Capture the cell that displays the provided text and extract its (x, y) central coordinate. 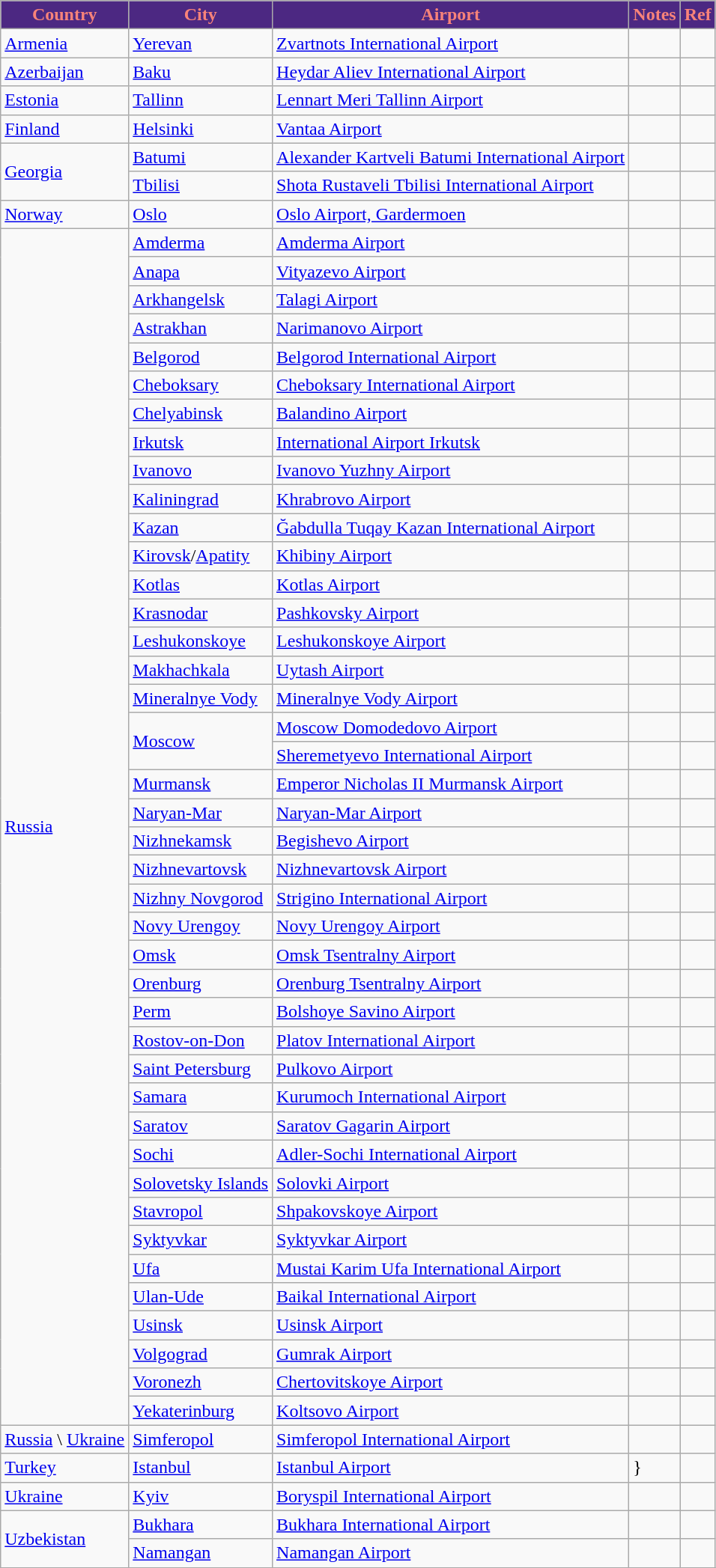
Mustai Karim Ufa International Airport (451, 1269)
Khrabrovo Airport (451, 499)
Syktyvkar Airport (451, 1239)
Alexander Kartveli Batumi International Airport (451, 157)
Shpakovskoye Airport (451, 1211)
Emperor Nicholas II Murmansk Airport (451, 784)
Saint Petersburg (201, 1069)
Vantaa Airport (451, 129)
Nizhnevartovsk (201, 870)
Georgia (64, 171)
Leshukonskoye Airport (451, 641)
Orenburg (201, 983)
Solovetsky Islands (201, 1183)
Kazan (201, 528)
Belgorod (201, 357)
Namangan Airport (451, 1553)
Irkutsk (201, 442)
Adler-Sochi International Airport (451, 1154)
Pulkovo Airport (451, 1069)
Omsk Tsentralny Airport (451, 955)
Makhachkala (201, 670)
Usinsk (201, 1326)
Koltsovo Airport (451, 1411)
} (655, 1468)
Simferopol (201, 1439)
Cheboksary International Airport (451, 385)
Ref (698, 15)
Baikal International Airport (451, 1297)
Perm (201, 1012)
Nizhny Novgorod (201, 898)
Estonia (64, 100)
Narimanovo Airport (451, 328)
Kyiv (201, 1496)
Rostov-on-Don (201, 1040)
Turkey (64, 1468)
International Airport Irkutsk (451, 442)
Kotlas (201, 585)
Saratov Gagarin Airport (451, 1126)
Stavropol (201, 1211)
Pashkovsky Airport (451, 613)
Ulan-Ude (201, 1297)
Moscow Domodedovo Airport (451, 727)
Omsk (201, 955)
Platov International Airport (451, 1040)
Yekaterinburg (201, 1411)
Tallinn (201, 100)
Sheremetyevo International Airport (451, 755)
Batumi (201, 157)
Vityazevo Airport (451, 271)
Naryan-Mar (201, 812)
Ivanovo Yuzhny Airport (451, 471)
Moscow (201, 741)
Kotlas Airport (451, 585)
Anapa (201, 271)
Cheboksary (201, 385)
Baku (201, 72)
Ufa (201, 1269)
Volgograd (201, 1354)
Belgorod International Airport (451, 357)
Begishevo Airport (451, 841)
Usinsk Airport (451, 1326)
Naryan-Mar Airport (451, 812)
Yerevan (201, 43)
Notes (655, 15)
Uzbekistan (64, 1539)
Krasnodar (201, 613)
Mineralnye Vody Airport (451, 698)
Airport (451, 15)
Nizhnekamsk (201, 841)
Istanbul Airport (451, 1468)
Bukhara International Airport (451, 1525)
Lennart Meri Tallinn Airport (451, 100)
Leshukonskoye (201, 641)
Ukraine (64, 1496)
Solovki Airport (451, 1183)
Uytash Airport (451, 670)
Amderma (201, 242)
Armenia (64, 43)
Shota Rustaveli Tbilisi International Airport (451, 186)
Sochi (201, 1154)
Bukhara (201, 1525)
Kurumoch International Airport (451, 1097)
Helsinki (201, 129)
Balandino Airport (451, 414)
Simferopol International Airport (451, 1439)
Heydar Aliev International Airport (451, 72)
Russia (64, 826)
Amderma Airport (451, 242)
Novy Urengoy Airport (451, 927)
Chelyabinsk (201, 414)
Astrakhan (201, 328)
Khibiny Airport (451, 556)
Ğabdulla Tuqay Kazan International Airport (451, 528)
Boryspil International Airport (451, 1496)
Novy Urengoy (201, 927)
Murmansk (201, 784)
Strigino International Airport (451, 898)
Zvartnots International Airport (451, 43)
Chertovitskoye Airport (451, 1382)
Namangan (201, 1553)
Samara (201, 1097)
Country (64, 15)
Istanbul (201, 1468)
Arkhangelsk (201, 299)
Syktyvkar (201, 1239)
Orenburg Tsentralny Airport (451, 983)
Nizhnevartovsk Airport (451, 870)
Oslo Airport, Gardermoen (451, 214)
Bolshoye Savino Airport (451, 1012)
Saratov (201, 1126)
Oslo (201, 214)
Norway (64, 214)
Tbilisi (201, 186)
Russia \ Ukraine (64, 1439)
Voronezh (201, 1382)
Kaliningrad (201, 499)
City (201, 15)
Gumrak Airport (451, 1354)
Mineralnye Vody (201, 698)
Ivanovo (201, 471)
Talagi Airport (451, 299)
Finland (64, 129)
Azerbaijan (64, 72)
Kirovsk/Apatity (201, 556)
